Locate the cell with the specified text and output its [x, y] center coordinate. 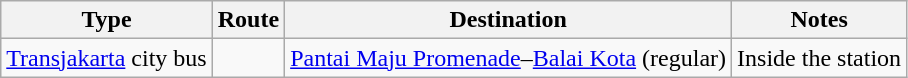
Transjakarta city bus [106, 58]
Inside the station [820, 58]
Route [248, 20]
Pantai Maju Promenade–Balai Kota (regular) [508, 58]
Type [106, 20]
Notes [820, 20]
Destination [508, 20]
